Pinpoint the cell where the given text exists, returning its [x, y] midpoint coordinate. 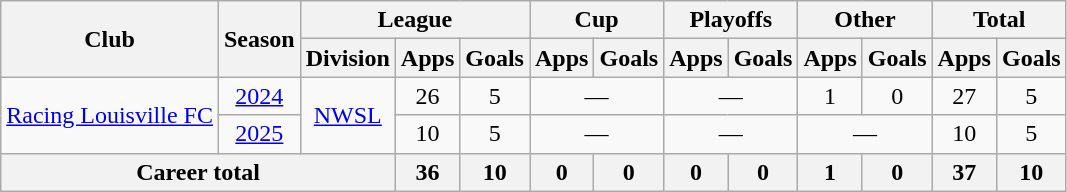
Season [259, 39]
2024 [259, 96]
Club [110, 39]
26 [427, 96]
Cup [597, 20]
League [414, 20]
37 [964, 172]
Other [865, 20]
36 [427, 172]
2025 [259, 134]
Racing Louisville FC [110, 115]
Career total [198, 172]
27 [964, 96]
NWSL [348, 115]
Playoffs [731, 20]
Division [348, 58]
Total [999, 20]
